Return the (x, y) coordinate for the center point of the cell that contains the specified text.  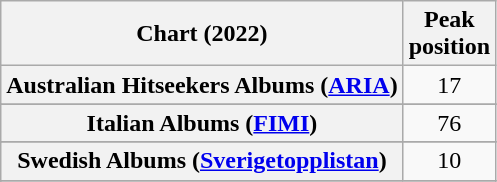
Australian Hitseekers Albums (ARIA) (202, 85)
Swedish Albums (Sverigetopplistan) (202, 161)
Italian Albums (FIMI) (202, 123)
76 (449, 123)
10 (449, 161)
17 (449, 85)
Chart (2022) (202, 34)
Peakposition (449, 34)
